Extract the [x, y] coordinate from the center of the cell holding the provided text.  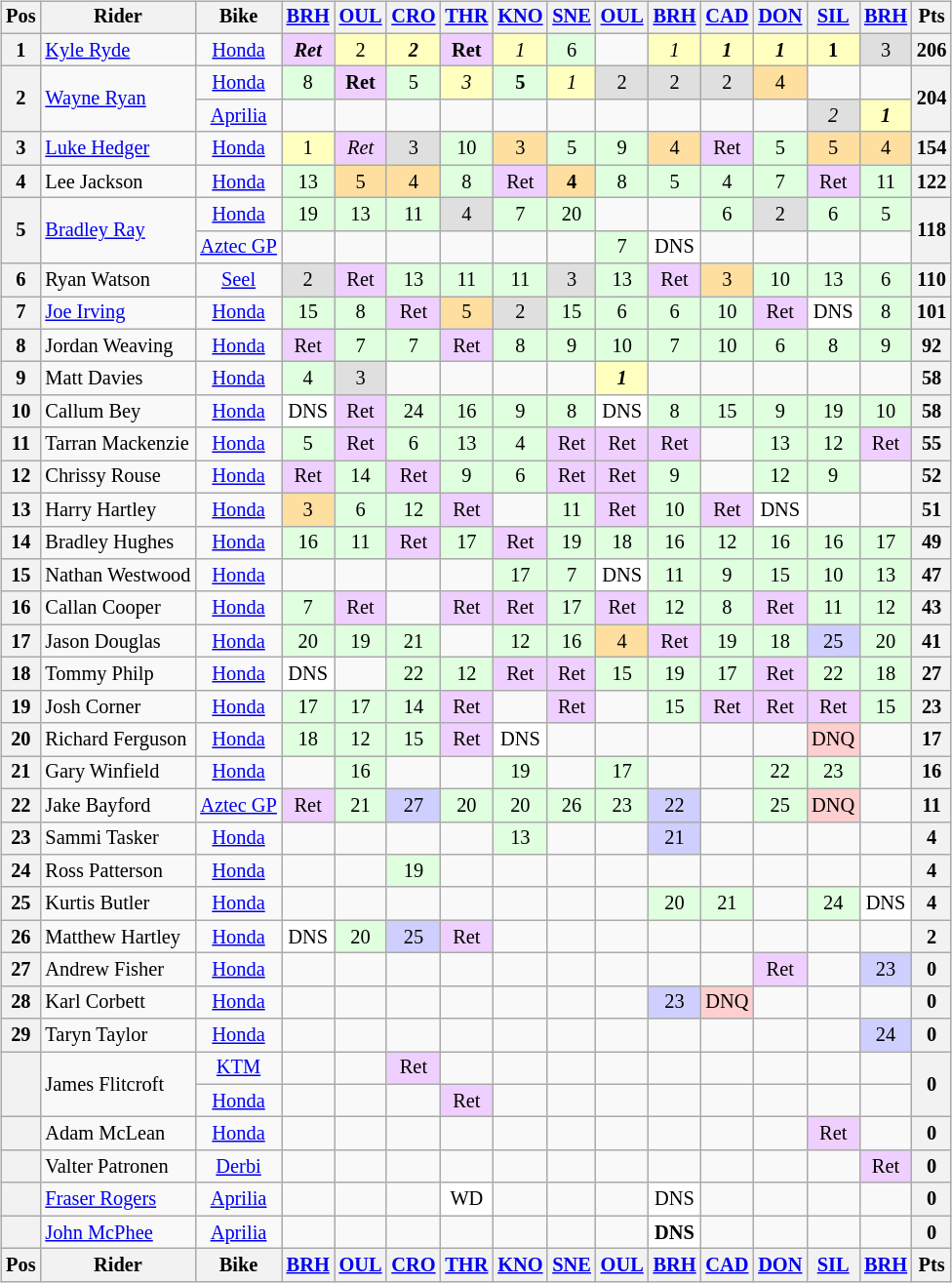
Chrissy Rouse [117, 477]
Wayne Ryan [117, 100]
122 [932, 181]
206 [932, 50]
WD [466, 1199]
Valter Patronen [117, 1167]
Derbi [238, 1167]
49 [932, 542]
Joe Irving [117, 313]
Lee Jackson [117, 181]
Kurtis Butler [117, 903]
Bradley Hughes [117, 542]
43 [932, 608]
Taryn Taylor [117, 1035]
Tarran Mackenzie [117, 444]
110 [932, 280]
Harry Hartley [117, 509]
Fraser Rogers [117, 1199]
101 [932, 313]
Karl Corbett [117, 1002]
55 [932, 444]
Kyle Ryde [117, 50]
Bradley Ray [117, 230]
29 [20, 1035]
James Flitcroft [117, 1085]
John McPhee [117, 1232]
154 [932, 148]
Jake Bayford [117, 805]
Gary Winfield [117, 773]
118 [932, 230]
Matt Davies [117, 379]
KTM [238, 1068]
Josh Corner [117, 706]
Nathan Westwood [117, 576]
Sammi Tasker [117, 838]
Callan Cooper [117, 608]
Ross Patterson [117, 871]
41 [932, 641]
204 [932, 100]
Seel [238, 280]
47 [932, 576]
Ryan Watson [117, 280]
52 [932, 477]
Luke Hedger [117, 148]
Tommy Philp [117, 674]
Callum Bey [117, 412]
Jason Douglas [117, 641]
Matthew Hartley [117, 937]
Jordan Weaving [117, 345]
Adam McLean [117, 1134]
28 [20, 1002]
92 [932, 345]
Andrew Fisher [117, 970]
51 [932, 509]
Richard Ferguson [117, 740]
